Output the [x, y] coordinate of the center of the cell containing the given text.  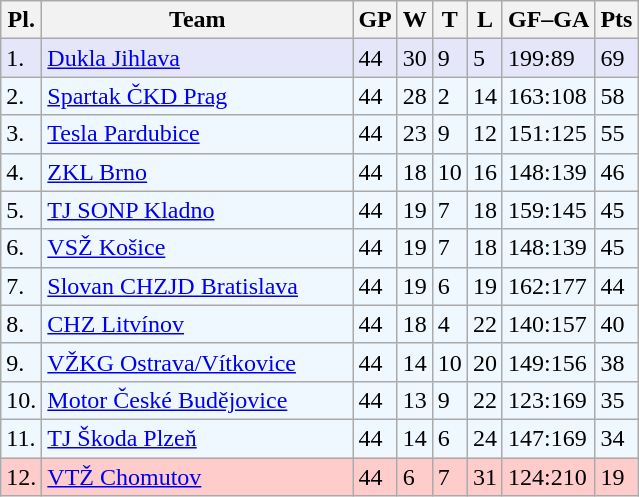
GF–GA [548, 20]
5 [484, 58]
123:169 [548, 400]
L [484, 20]
ZKL Brno [198, 172]
VSŽ Košice [198, 248]
16 [484, 172]
VŽKG Ostrava/Vítkovice [198, 362]
5. [22, 210]
2 [450, 96]
8. [22, 324]
13 [414, 400]
Tesla Pardubice [198, 134]
4 [450, 324]
58 [616, 96]
159:145 [548, 210]
12. [22, 477]
GP [375, 20]
55 [616, 134]
140:157 [548, 324]
CHZ Litvínov [198, 324]
W [414, 20]
30 [414, 58]
151:125 [548, 134]
69 [616, 58]
23 [414, 134]
20 [484, 362]
VTŽ Chomutov [198, 477]
7. [22, 286]
199:89 [548, 58]
162:177 [548, 286]
3. [22, 134]
TJ SONP Kladno [198, 210]
11. [22, 438]
Motor České Budějovice [198, 400]
Pts [616, 20]
34 [616, 438]
6. [22, 248]
Slovan CHZJD Bratislava [198, 286]
10. [22, 400]
163:108 [548, 96]
Spartak ČKD Prag [198, 96]
46 [616, 172]
12 [484, 134]
124:210 [548, 477]
TJ Škoda Plzeň [198, 438]
38 [616, 362]
Team [198, 20]
28 [414, 96]
Pl. [22, 20]
35 [616, 400]
31 [484, 477]
40 [616, 324]
T [450, 20]
4. [22, 172]
24 [484, 438]
2. [22, 96]
Dukla Jihlava [198, 58]
1. [22, 58]
9. [22, 362]
149:156 [548, 362]
147:169 [548, 438]
